Find where the given text appears and provide that cell's center as (x, y) coordinate. 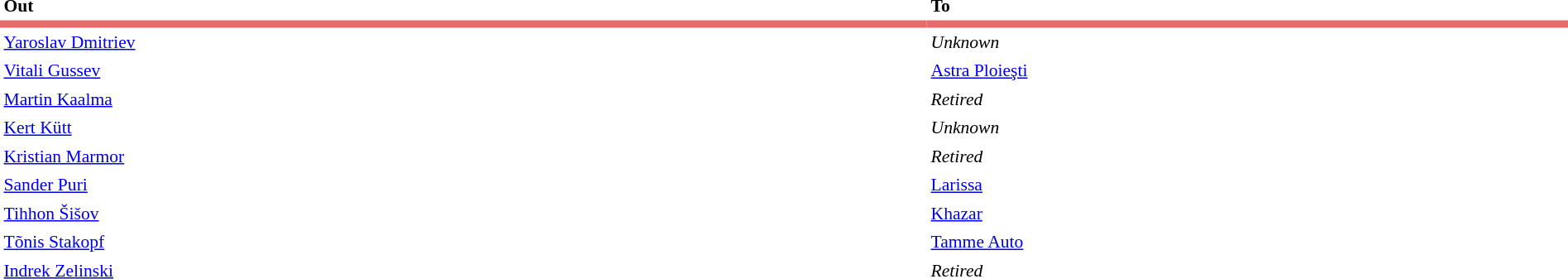
Tihhon Šišov (463, 213)
Yaroslav Dmitriev (463, 42)
Larissa (1236, 185)
Khazar (1236, 213)
Martin Kaalma (463, 99)
Kristian Marmor (463, 156)
Tõnis Stakopf (463, 242)
Kert Kütt (463, 127)
Vitali Gussev (463, 70)
Sander Puri (463, 185)
Tamme Auto (1236, 242)
Astra Ploieşti (1236, 70)
